Locate the cell with the specified text and output its (x, y) center coordinate. 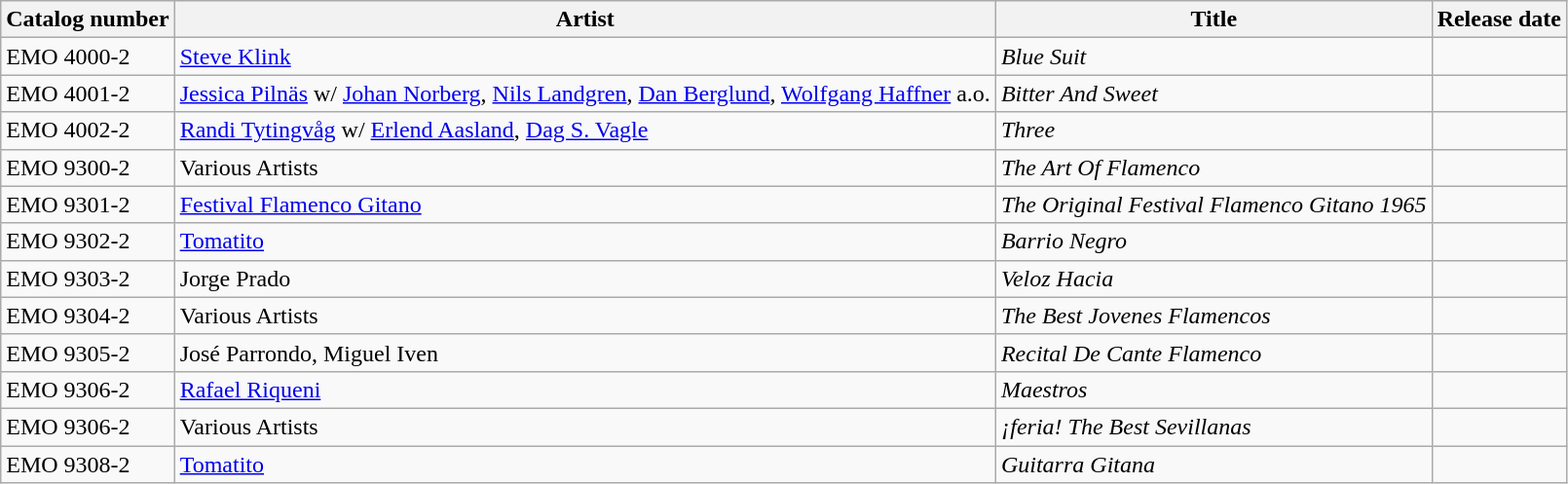
Jessica Pilnäs w/ Johan Norberg, Nils Landgren, Dan Berglund, Wolfgang Haffner a.o. (584, 93)
The Best Jovenes Flamencos (1213, 316)
EMO 9302-2 (88, 242)
Festival Flamenco Gitano (584, 205)
Barrio Negro (1213, 242)
Bitter And Sweet (1213, 93)
EMO 9305-2 (88, 353)
Randi Tytingvåg w/ Erlend Aasland, Dag S. Vagle (584, 130)
Title (1213, 19)
Guitarra Gitana (1213, 465)
EMO 4001-2 (88, 93)
José Parrondo, Miguel Iven (584, 353)
The Original Festival Flamenco Gitano 1965 (1213, 205)
Blue Suit (1213, 56)
¡feria! The Best Sevillanas (1213, 427)
EMO 4000-2 (88, 56)
Rafael Riqueni (584, 390)
Three (1213, 130)
Release date (1499, 19)
Maestros (1213, 390)
EMO 4002-2 (88, 130)
EMO 9301-2 (88, 205)
Catalog number (88, 19)
Jorge Prado (584, 279)
Artist (584, 19)
EMO 9308-2 (88, 465)
The Art Of Flamenco (1213, 168)
EMO 9304-2 (88, 316)
EMO 9303-2 (88, 279)
EMO 9300-2 (88, 168)
Recital De Cante Flamenco (1213, 353)
Veloz Hacia (1213, 279)
Steve Klink (584, 56)
